Determine the (X, Y) coordinate at the center of the cell enclosing the given text.  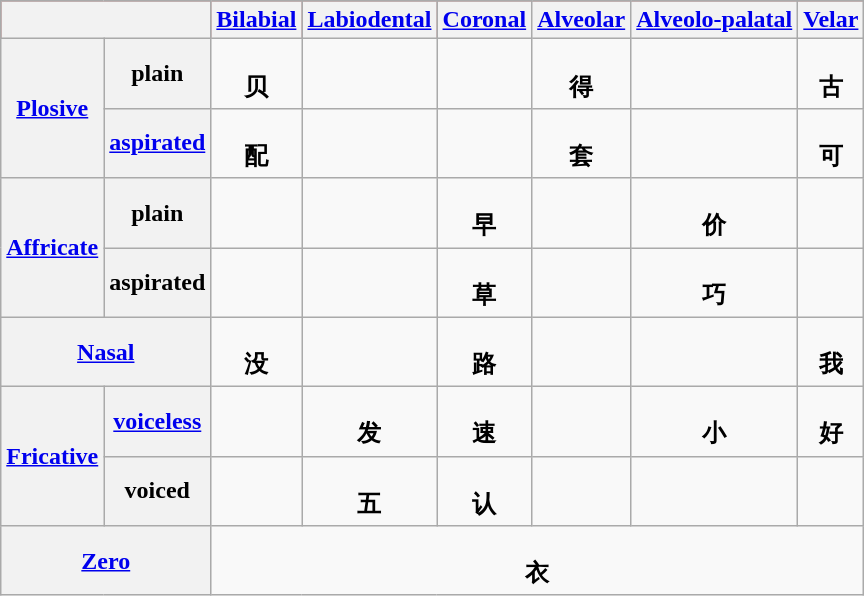
五 (370, 491)
Velar (831, 20)
发 (370, 422)
古 (831, 74)
Alveolo-palatal (714, 20)
配 (256, 143)
Alveolar (582, 20)
好 (831, 422)
voiced (158, 491)
Fricative (52, 456)
voiceless (158, 422)
Coronal (484, 20)
草 (484, 283)
小 (714, 422)
得 (582, 74)
可 (831, 143)
Plosive (52, 108)
Nasal (106, 352)
我 (831, 352)
没 (256, 352)
价 (714, 213)
巧 (714, 283)
Bilabial (256, 20)
Affricate (52, 248)
早 (484, 213)
认 (484, 491)
Zero (106, 561)
Labiodental (370, 20)
套 (582, 143)
衣 (538, 561)
贝 (256, 74)
路 (484, 352)
速 (484, 422)
